Determine the (X, Y) coordinate at the center of the cell enclosing the given text.  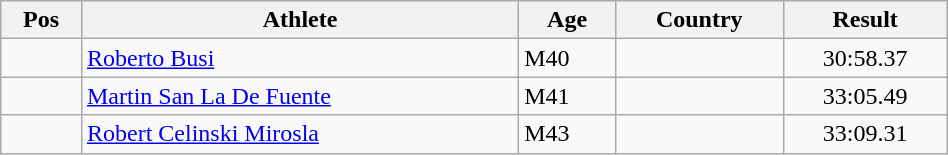
Roberto Busi (300, 58)
Result (865, 20)
Martin San La De Fuente (300, 96)
M41 (568, 96)
33:09.31 (865, 134)
Robert Celinski Mirosla (300, 134)
Country (699, 20)
Athlete (300, 20)
Pos (42, 20)
33:05.49 (865, 96)
M40 (568, 58)
M43 (568, 134)
30:58.37 (865, 58)
Age (568, 20)
